Determine the (X, Y) coordinate at the center of the cell enclosing the given text.  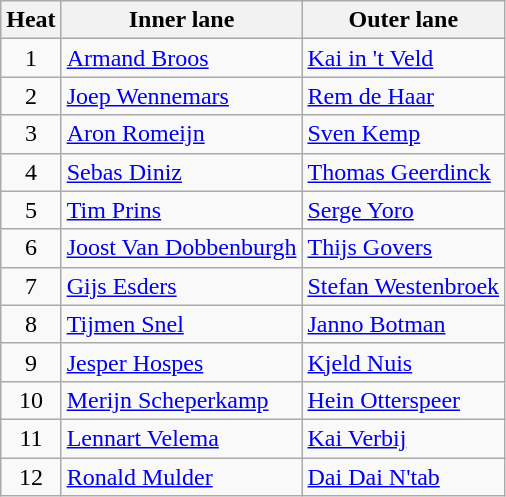
Thomas Geerdinck (404, 172)
Jesper Hospes (182, 362)
Joost Van Dobbenburgh (182, 248)
Gijs Esders (182, 286)
Kai in 't Veld (404, 58)
12 (31, 477)
Serge Yoro (404, 210)
Outer lane (404, 20)
Heat (31, 20)
3 (31, 134)
Rem de Haar (404, 96)
Inner lane (182, 20)
Tim Prins (182, 210)
11 (31, 438)
Dai Dai N'tab (404, 477)
Sebas Diniz (182, 172)
Thijs Govers (404, 248)
Hein Otterspeer (404, 400)
10 (31, 400)
Kai Verbij (404, 438)
6 (31, 248)
Sven Kemp (404, 134)
9 (31, 362)
Merijn Scheperkamp (182, 400)
4 (31, 172)
Aron Romeijn (182, 134)
8 (31, 324)
2 (31, 96)
5 (31, 210)
1 (31, 58)
Stefan Westenbroek (404, 286)
Janno Botman (404, 324)
Ronald Mulder (182, 477)
Joep Wennemars (182, 96)
Tijmen Snel (182, 324)
Lennart Velema (182, 438)
Armand Broos (182, 58)
Kjeld Nuis (404, 362)
7 (31, 286)
